Return the [x, y] coordinate for the center point of the cell that contains the specified text.  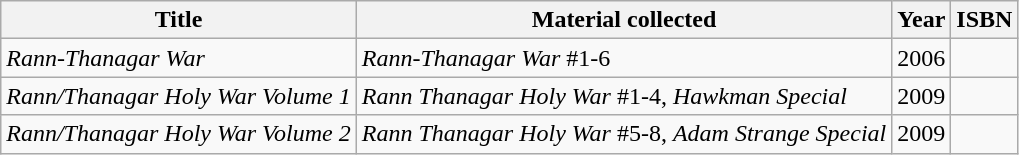
ISBN [984, 20]
Rann-Thanagar War #1-6 [624, 58]
Rann Thanagar Holy War #5-8, Adam Strange Special [624, 134]
2006 [922, 58]
Year [922, 20]
Rann/Thanagar Holy War Volume 1 [179, 96]
Rann-Thanagar War [179, 58]
Rann Thanagar Holy War #1-4, Hawkman Special [624, 96]
Material collected [624, 20]
Rann/Thanagar Holy War Volume 2 [179, 134]
Title [179, 20]
